Extract the (X, Y) coordinate from the center of the cell holding the provided text.  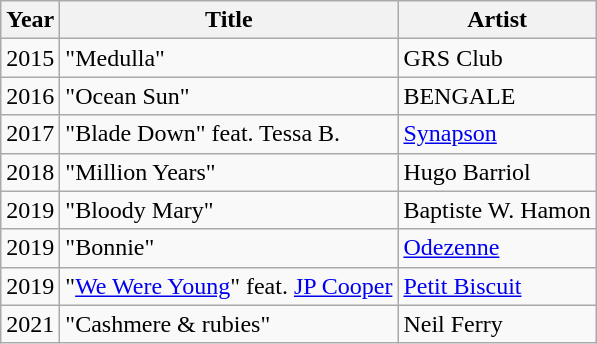
Title (229, 20)
"We Were Young" feat. JP Cooper (229, 286)
"Bonnie" (229, 248)
Hugo Barriol (497, 172)
"Medulla" (229, 58)
BENGALE (497, 96)
"Million Years" (229, 172)
Odezenne (497, 248)
"Blade Down" feat. Tessa B. (229, 134)
"Ocean Sun" (229, 96)
"Cashmere & rubies" (229, 324)
Artist (497, 20)
2017 (30, 134)
2016 (30, 96)
Neil Ferry (497, 324)
GRS Club (497, 58)
"Bloody Mary" (229, 210)
2015 (30, 58)
Year (30, 20)
Synapson (497, 134)
2018 (30, 172)
2021 (30, 324)
Baptiste W. Hamon (497, 210)
Petit Biscuit (497, 286)
